Detect which cell encompasses the target text, then output its [X, Y] center coordinate. 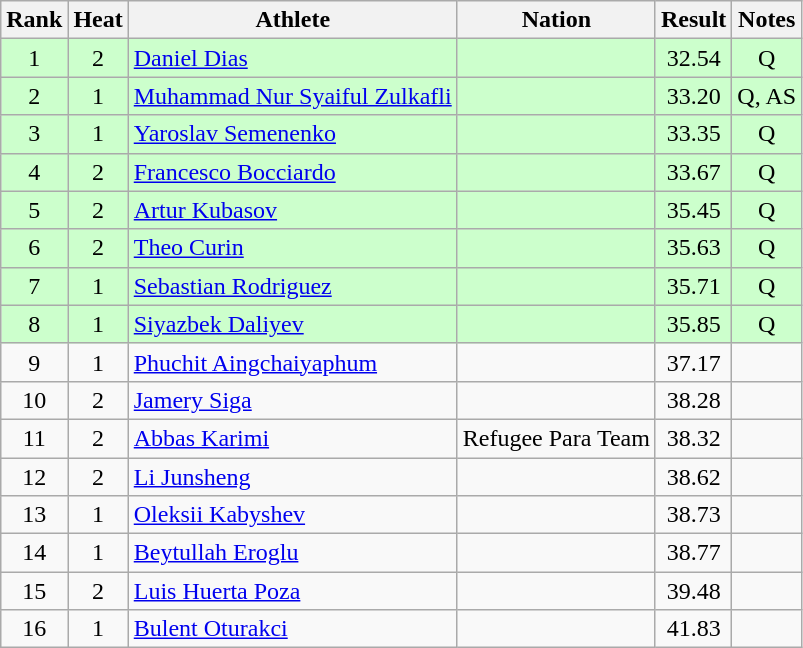
6 [34, 248]
Yaroslav Semenenko [292, 134]
38.62 [693, 477]
13 [34, 515]
Notes [767, 20]
Li Junsheng [292, 477]
Rank [34, 20]
15 [34, 591]
Nation [556, 20]
10 [34, 400]
32.54 [693, 58]
Oleksii Kabyshev [292, 515]
11 [34, 438]
Result [693, 20]
14 [34, 553]
Abbas Karimi [292, 438]
Beytullah Eroglu [292, 553]
38.77 [693, 553]
Daniel Dias [292, 58]
8 [34, 324]
35.45 [693, 210]
Athlete [292, 20]
Q, AS [767, 96]
33.35 [693, 134]
41.83 [693, 629]
Theo Curin [292, 248]
Refugee Para Team [556, 438]
33.67 [693, 172]
16 [34, 629]
35.85 [693, 324]
38.28 [693, 400]
Luis Huerta Poza [292, 591]
Sebastian Rodriguez [292, 286]
4 [34, 172]
Francesco Bocciardo [292, 172]
5 [34, 210]
Muhammad Nur Syaiful Zulkafli [292, 96]
Phuchit Aingchaiyaphum [292, 362]
38.73 [693, 515]
Bulent Oturakci [292, 629]
37.17 [693, 362]
9 [34, 362]
39.48 [693, 591]
35.71 [693, 286]
38.32 [693, 438]
33.20 [693, 96]
3 [34, 134]
Siyazbek Daliyev [292, 324]
Heat [98, 20]
12 [34, 477]
Artur Kubasov [292, 210]
Jamery Siga [292, 400]
35.63 [693, 248]
7 [34, 286]
